Search for the cell housing the specified text and yield its (x, y) center coordinate. 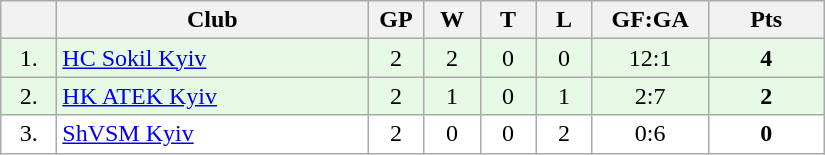
0:6 (650, 134)
Pts (766, 20)
ShVSM Kyiv (212, 134)
L (564, 20)
2. (29, 96)
HC Sokil Kyiv (212, 58)
4 (766, 58)
2:7 (650, 96)
GP (396, 20)
T (508, 20)
3. (29, 134)
12:1 (650, 58)
W (452, 20)
1. (29, 58)
Club (212, 20)
HK ATEK Kyiv (212, 96)
GF:GA (650, 20)
